Identify which cell holds the provided text, then report its [X, Y] central coordinate. 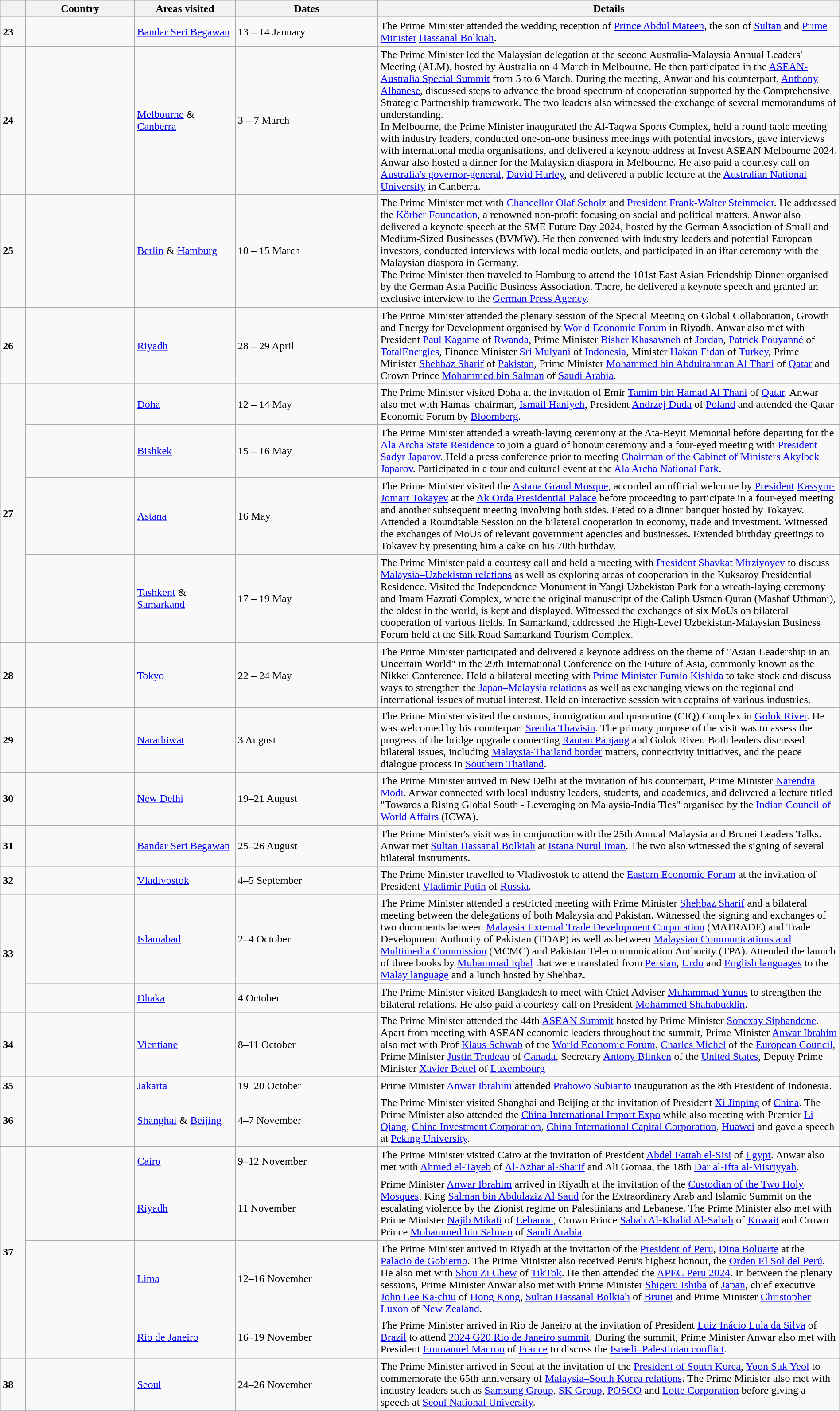
4–7 November [307, 1121]
25–26 August [307, 846]
The Prime Minister attended the wedding reception of Prince Abdul Mateen, the son of Sultan and Prime Minister Hassanal Bolkiah. [609, 32]
Country [80, 9]
9–12 November [307, 1161]
38 [13, 1384]
Narathiwat [185, 740]
Dhaka [185, 998]
Islamabad [185, 939]
12–16 November [307, 1278]
27 [13, 513]
3 – 7 March [307, 121]
12 – 14 May [307, 404]
22 – 24 May [307, 675]
Astana [185, 516]
24 [13, 121]
24–26 November [307, 1384]
Seoul [185, 1384]
Dates [307, 9]
31 [13, 846]
33 [13, 954]
28 [13, 675]
Rio de Janeiro [185, 1337]
Tashkent & Samarkand [185, 598]
19–21 August [307, 799]
4–5 September [307, 880]
32 [13, 880]
Melbourne & Canberra [185, 121]
16 May [307, 516]
29 [13, 740]
28 – 29 April [307, 346]
Doha [185, 404]
Lima [185, 1278]
19–20 October [307, 1086]
Tokyo [185, 675]
36 [13, 1121]
10 – 15 March [307, 251]
Prime Minister Anwar Ibrahim attended Prabowo Subianto inauguration as the 8th President of Indonesia. [609, 1086]
11 November [307, 1208]
The Prime Minister travelled to Vladivostok to attend the Eastern Economic Forum at the invitation of President Vladimir Putin of Russia. [609, 880]
26 [13, 346]
Areas visited [185, 9]
25 [13, 251]
3 August [307, 740]
Berlin & Hamburg [185, 251]
Jakarta [185, 1086]
37 [13, 1252]
30 [13, 799]
13 – 14 January [307, 32]
2–4 October [307, 939]
Shanghai & Beijing [185, 1121]
35 [13, 1086]
New Delhi [185, 799]
16–19 November [307, 1337]
Vladivostok [185, 880]
23 [13, 32]
34 [13, 1045]
Vientiane [185, 1045]
8–11 October [307, 1045]
15 – 16 May [307, 451]
Details [609, 9]
4 October [307, 998]
17 – 19 May [307, 598]
Cairo [185, 1161]
Bishkek [185, 451]
